Return the [X, Y] coordinate for the center point of the cell that contains the specified text.  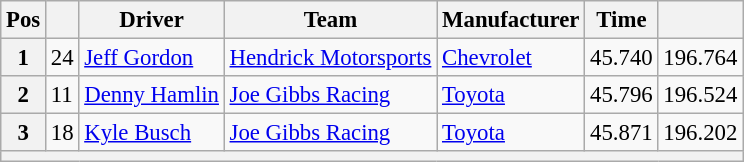
18 [62, 133]
Manufacturer [511, 20]
45.740 [622, 58]
45.871 [622, 133]
Driver [152, 20]
3 [24, 133]
Denny Hamlin [152, 95]
2 [24, 95]
11 [62, 95]
Time [622, 20]
45.796 [622, 95]
Team [330, 20]
1 [24, 58]
Pos [24, 20]
Jeff Gordon [152, 58]
Chevrolet [511, 58]
196.524 [700, 95]
196.202 [700, 133]
24 [62, 58]
Kyle Busch [152, 133]
Hendrick Motorsports [330, 58]
196.764 [700, 58]
